Return [X, Y] of the center of cell containing provided text 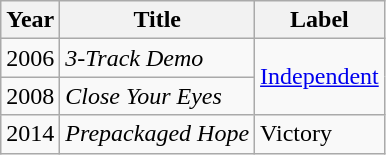
Title [158, 20]
2014 [30, 134]
Label [320, 20]
2006 [30, 58]
Close Your Eyes [158, 96]
Prepackaged Hope [158, 134]
Year [30, 20]
3-Track Demo [158, 58]
Independent [320, 77]
Victory [320, 134]
2008 [30, 96]
